Find where the given text appears and provide that cell's center as [x, y] coordinate. 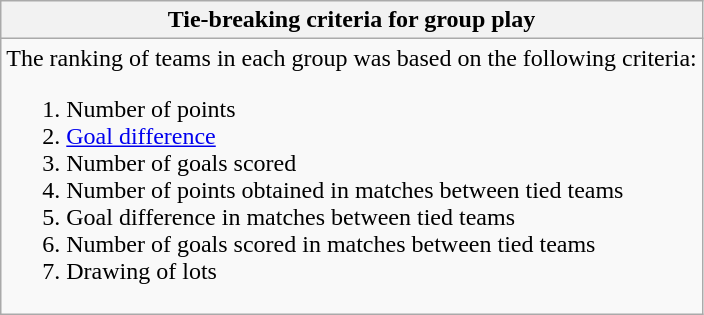
Tie-breaking criteria for group play [352, 20]
